Pinpoint the cell where the given text exists, returning its (X, Y) midpoint coordinate. 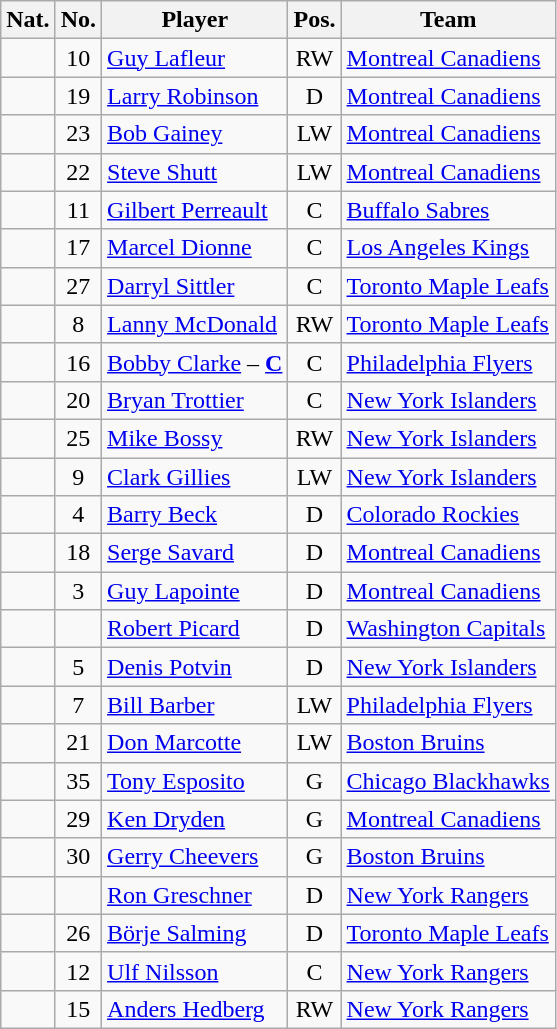
Buffalo Sabres (448, 210)
18 (78, 553)
Gerry Cheevers (195, 857)
Serge Savard (195, 553)
35 (78, 781)
Los Angeles Kings (448, 248)
Robert Picard (195, 629)
25 (78, 438)
Chicago Blackhawks (448, 781)
9 (78, 477)
Don Marcotte (195, 743)
Marcel Dionne (195, 248)
Steve Shutt (195, 172)
23 (78, 134)
7 (78, 705)
Guy Lapointe (195, 591)
Denis Potvin (195, 667)
4 (78, 515)
Barry Beck (195, 515)
Bobby Clarke – C (195, 362)
Bryan Trottier (195, 400)
16 (78, 362)
Ken Dryden (195, 819)
Bill Barber (195, 705)
Washington Capitals (448, 629)
21 (78, 743)
19 (78, 96)
Guy Lafleur (195, 58)
Player (195, 20)
No. (78, 20)
12 (78, 971)
Ron Greschner (195, 895)
Darryl Sittler (195, 286)
Team (448, 20)
5 (78, 667)
Anders Hedberg (195, 1009)
30 (78, 857)
22 (78, 172)
11 (78, 210)
Larry Robinson (195, 96)
17 (78, 248)
27 (78, 286)
20 (78, 400)
26 (78, 933)
Ulf Nilsson (195, 971)
Pos. (314, 20)
3 (78, 591)
Mike Bossy (195, 438)
Clark Gillies (195, 477)
Tony Esposito (195, 781)
8 (78, 324)
Nat. (28, 20)
Lanny McDonald (195, 324)
10 (78, 58)
Gilbert Perreault (195, 210)
Bob Gainey (195, 134)
15 (78, 1009)
Colorado Rockies (448, 515)
29 (78, 819)
Börje Salming (195, 933)
